Detect which cell encompasses the target text, then output its (x, y) center coordinate. 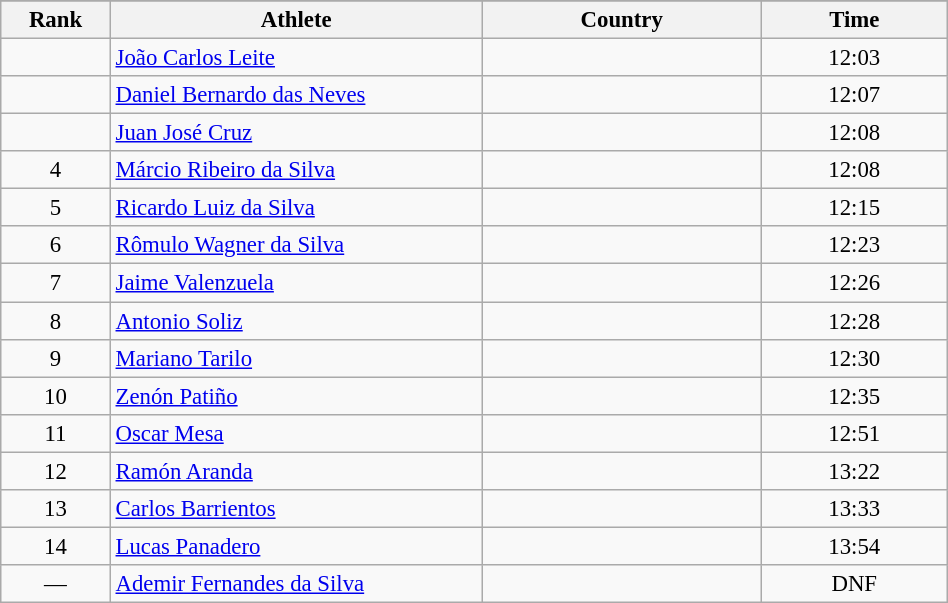
DNF (854, 584)
Carlos Barrientos (296, 509)
14 (56, 546)
Lucas Panadero (296, 546)
12:28 (854, 321)
Athlete (296, 20)
Country (622, 20)
9 (56, 358)
12:51 (854, 433)
12:35 (854, 396)
8 (56, 321)
Oscar Mesa (296, 433)
13 (56, 509)
12:03 (854, 58)
Ademir Fernandes da Silva (296, 584)
5 (56, 208)
6 (56, 245)
10 (56, 396)
Márcio Ribeiro da Silva (296, 170)
7 (56, 283)
Ramón Aranda (296, 471)
Daniel Bernardo das Neves (296, 95)
12:15 (854, 208)
12:07 (854, 95)
João Carlos Leite (296, 58)
Ricardo Luiz da Silva (296, 208)
12 (56, 471)
Time (854, 20)
4 (56, 170)
— (56, 584)
Juan José Cruz (296, 133)
13:22 (854, 471)
13:33 (854, 509)
Rômulo Wagner da Silva (296, 245)
12:30 (854, 358)
Antonio Soliz (296, 321)
12:23 (854, 245)
Mariano Tarilo (296, 358)
12:26 (854, 283)
Jaime Valenzuela (296, 283)
11 (56, 433)
Zenón Patiño (296, 396)
Rank (56, 20)
13:54 (854, 546)
